Extract the (x, y) coordinate from the center of the cell holding the provided text.  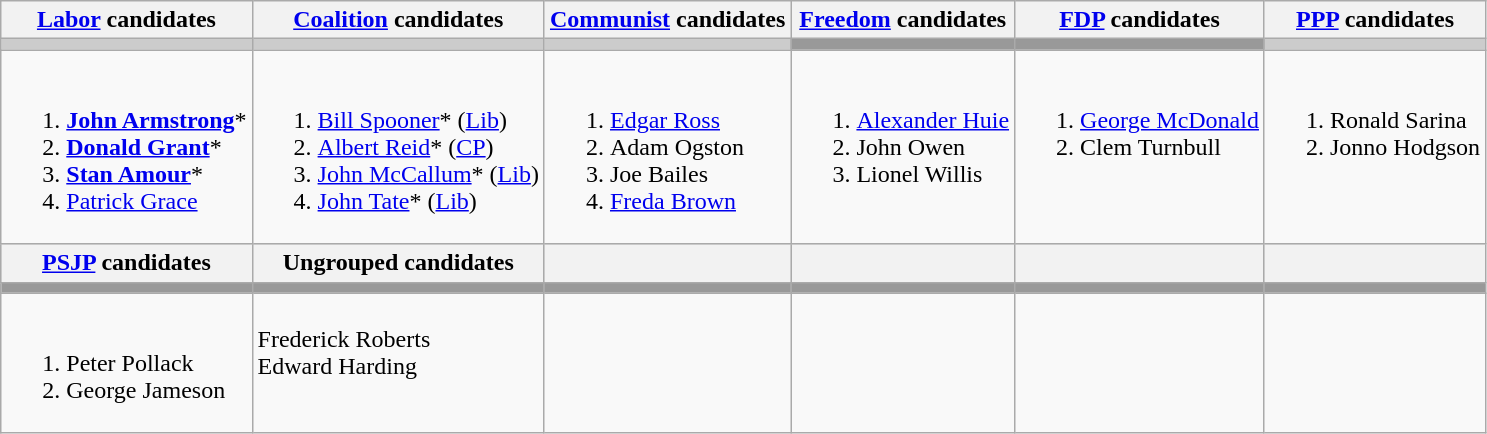
George McDonaldClem Turnbull (1140, 147)
FDP candidates (1140, 20)
Labor candidates (126, 20)
Communist candidates (667, 20)
Peter PollackGeorge Jameson (126, 363)
Freedom candidates (903, 20)
Frederick Roberts Edward Harding (398, 363)
Coalition candidates (398, 20)
Edgar RossAdam OgstonJoe BailesFreda Brown (667, 147)
PSJP candidates (126, 263)
Ronald SarinaJonno Hodgson (1374, 147)
Ungrouped candidates (398, 263)
PPP candidates (1374, 20)
John Armstrong*Donald Grant*Stan Amour*Patrick Grace (126, 147)
Bill Spooner* (Lib)Albert Reid* (CP)John McCallum* (Lib)John Tate* (Lib) (398, 147)
Alexander HuieJohn OwenLionel Willis (903, 147)
